Pinpoint the cell where the given text exists, returning its [x, y] midpoint coordinate. 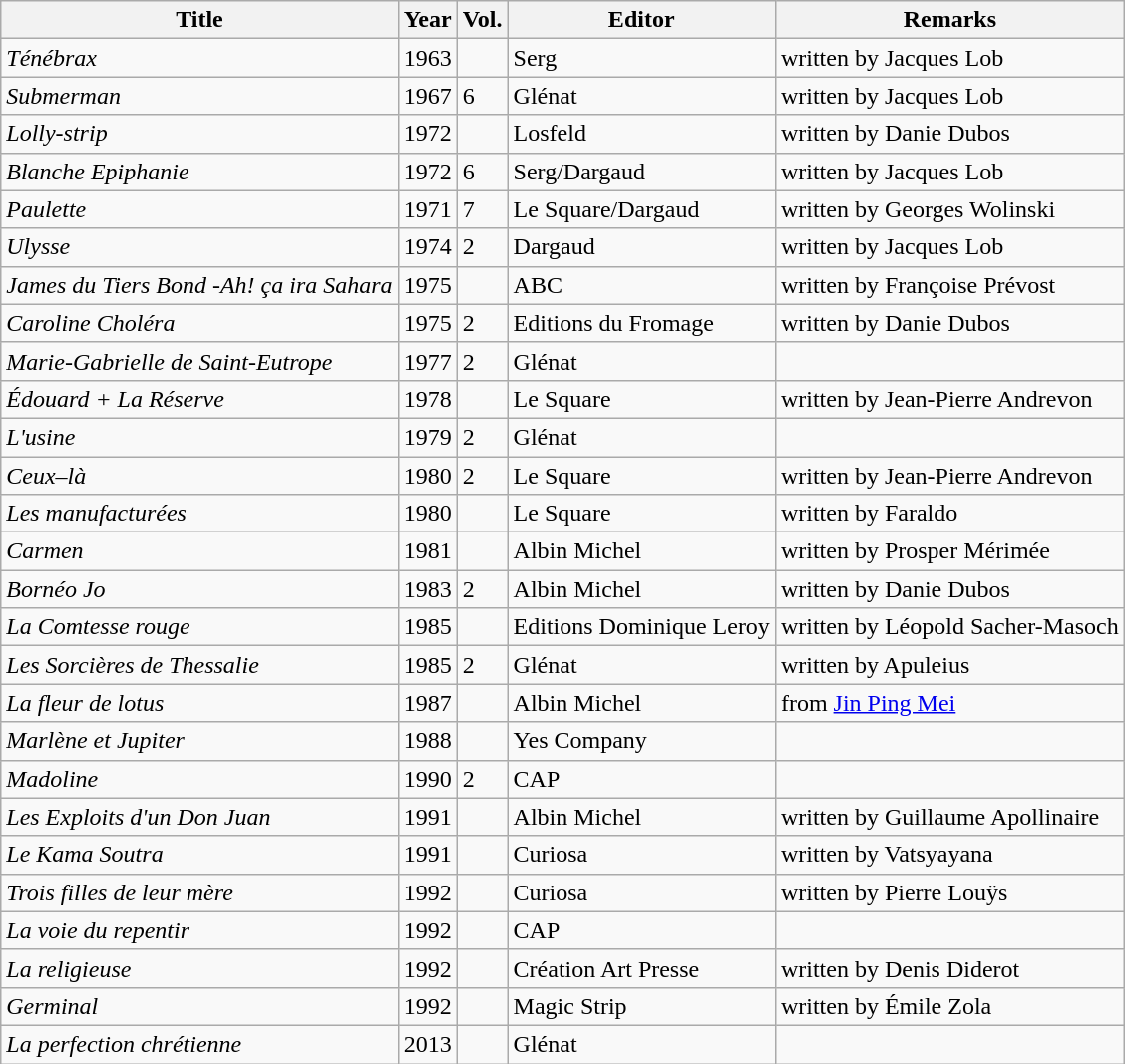
Serg/Dargaud [641, 172]
Ténébrax [199, 58]
Création Art Presse [641, 968]
Editions du Fromage [641, 323]
Les Exploits d'un Don Juan [199, 817]
Le Square/Dargaud [641, 209]
Editions Dominique Leroy [641, 627]
Dargaud [641, 247]
La religieuse [199, 968]
Editor [641, 20]
Carmen [199, 551]
Yes Company [641, 741]
1988 [427, 741]
Ulysse [199, 247]
1979 [427, 437]
ABC [641, 285]
Madoline [199, 779]
La perfection chrétienne [199, 1044]
1967 [427, 96]
Germinal [199, 1006]
Blanche Epiphanie [199, 172]
from Jin Ping Mei [949, 703]
1963 [427, 58]
Ceux–là [199, 476]
1983 [427, 589]
Les Sorcières de Thessalie [199, 665]
1978 [427, 399]
1990 [427, 779]
Les manufacturées [199, 514]
written by Émile Zola [949, 1006]
7 [483, 209]
written by Denis Diderot [949, 968]
Magic Strip [641, 1006]
Remarks [949, 20]
2013 [427, 1044]
Lolly-strip [199, 134]
Bornéo Jo [199, 589]
Marie-Gabrielle de Saint-Eutrope [199, 361]
James du Tiers Bond -Ah! ça ira Sahara [199, 285]
1981 [427, 551]
written by Léopold Sacher-Masoch [949, 627]
written by Apuleius [949, 665]
Losfeld [641, 134]
written by Vatsyayana [949, 855]
Submerman [199, 96]
Paulette [199, 209]
Year [427, 20]
written by Prosper Mérimée [949, 551]
written by Georges Wolinski [949, 209]
written by Françoise Prévost [949, 285]
1974 [427, 247]
written by Guillaume Apollinaire [949, 817]
La fleur de lotus [199, 703]
Le Kama Soutra [199, 855]
written by Pierre Louÿs [949, 892]
1987 [427, 703]
Caroline Choléra [199, 323]
Vol. [483, 20]
Trois filles de leur mère [199, 892]
1977 [427, 361]
Marlène et Jupiter [199, 741]
L'usine [199, 437]
Title [199, 20]
Serg [641, 58]
Édouard + La Réserve [199, 399]
La voie du repentir [199, 930]
written by Faraldo [949, 514]
1971 [427, 209]
La Comtesse rouge [199, 627]
